Pinpoint the cell where the given text exists, returning its [x, y] midpoint coordinate. 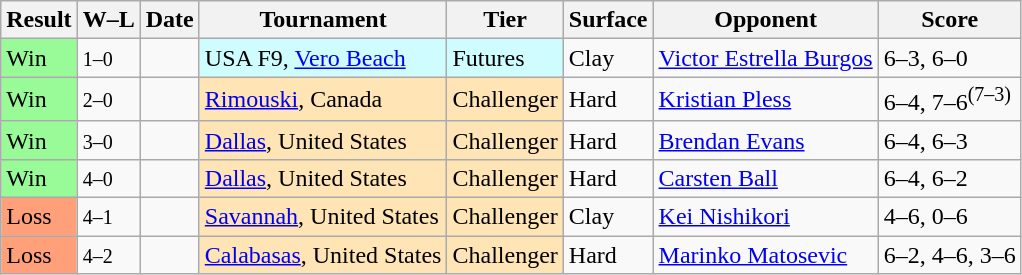
Victor Estrella Burgos [766, 58]
Tournament [323, 20]
6–4, 6–2 [950, 178]
6–2, 4–6, 3–6 [950, 255]
4–1 [108, 217]
USA F9, Vero Beach [323, 58]
Futures [505, 58]
Rimouski, Canada [323, 100]
Savannah, United States [323, 217]
3–0 [108, 140]
Marinko Matosevic [766, 255]
Opponent [766, 20]
W–L [108, 20]
Score [950, 20]
Kristian Pless [766, 100]
6–4, 6–3 [950, 140]
Surface [608, 20]
Tier [505, 20]
Calabasas, United States [323, 255]
Brendan Evans [766, 140]
Carsten Ball [766, 178]
6–4, 7–6(7–3) [950, 100]
Date [170, 20]
Result [39, 20]
4–2 [108, 255]
1–0 [108, 58]
4–6, 0–6 [950, 217]
4–0 [108, 178]
Kei Nishikori [766, 217]
2–0 [108, 100]
6–3, 6–0 [950, 58]
